Identify which cell holds the provided text, then report its [X, Y] central coordinate. 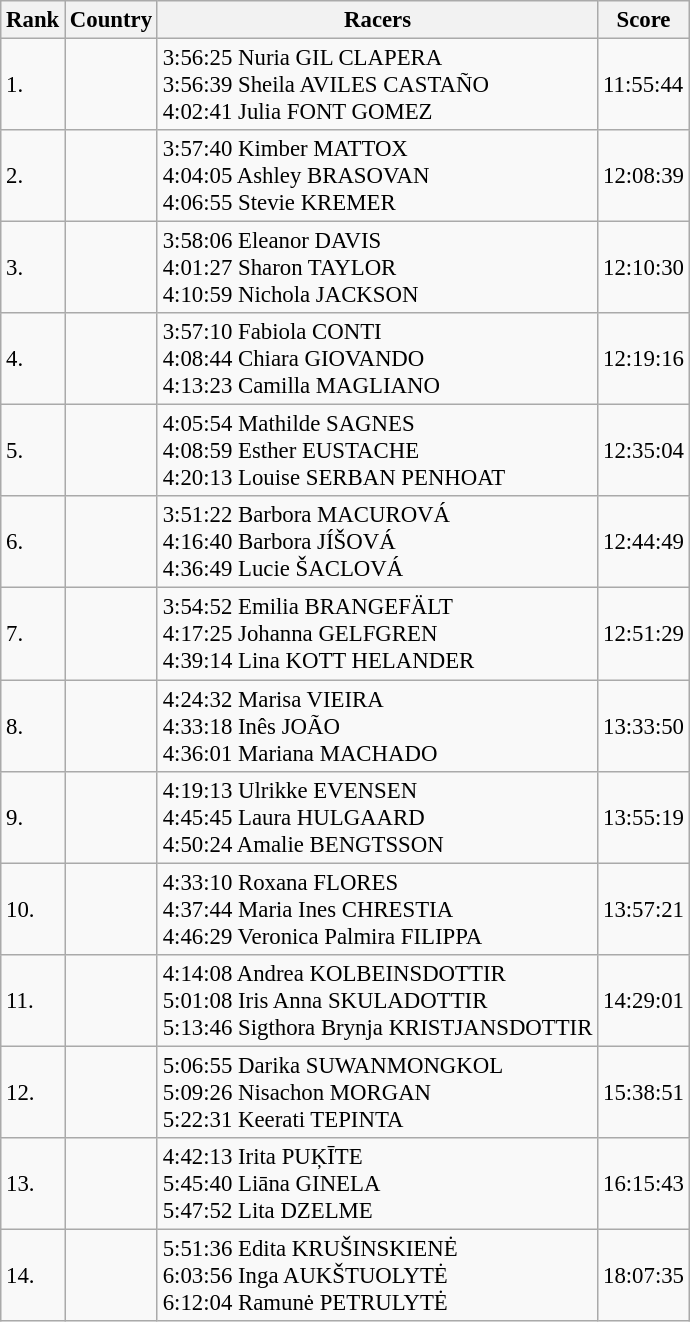
3:54:52 Emilia BRANGEFÄLT4:17:25 Johanna GELFGREN4:39:14 Lina KOTT HELANDER [377, 634]
10. [33, 909]
3:57:10 Fabiola CONTI4:08:44 Chiara GIOVANDO4:13:23 Camilla MAGLIANO [377, 359]
15:38:51 [644, 1092]
2. [33, 176]
Rank [33, 20]
4:05:54 Mathilde SAGNES4:08:59 Esther EUSTACHE4:20:13 Louise SERBAN PENHOAT [377, 451]
16:15:43 [644, 1184]
12. [33, 1092]
3:51:22 Barbora MACUROVÁ4:16:40 Barbora JÍŠOVÁ4:36:49 Lucie ŠACLOVÁ [377, 542]
5:51:36 Edita KRUŠINSKIENĖ6:03:56 Inga AUKŠTUOLYTĖ6:12:04 Ramunė PETRULYTĖ [377, 1275]
11. [33, 1000]
13. [33, 1184]
13:57:21 [644, 909]
12:08:39 [644, 176]
4:19:13 Ulrikke EVENSEN4:45:45 Laura HULGAARD4:50:24 Amalie BENGTSSON [377, 817]
6. [33, 542]
14:29:01 [644, 1000]
4:24:32 Marisa VIEIRA4:33:18 Inês JOÃO4:36:01 Mariana MACHADO [377, 726]
12:51:29 [644, 634]
12:35:04 [644, 451]
12:10:30 [644, 268]
5. [33, 451]
13:33:50 [644, 726]
Score [644, 20]
4. [33, 359]
7. [33, 634]
4:14:08 Andrea KOLBEINSDOTTIR5:01:08 Iris Anna SKULADOTTIR5:13:46 Sigthora Brynja KRISTJANSDOTTIR [377, 1000]
3:58:06 Eleanor DAVIS4:01:27 Sharon TAYLOR4:10:59 Nichola JACKSON [377, 268]
3:56:25 Nuria GIL CLAPERA3:56:39 Sheila AVILES CASTAÑO4:02:41 Julia FONT GOMEZ [377, 85]
8. [33, 726]
11:55:44 [644, 85]
4:33:10 Roxana FLORES4:37:44 Maria Ines CHRESTIA4:46:29 Veronica Palmira FILIPPA [377, 909]
9. [33, 817]
18:07:35 [644, 1275]
3. [33, 268]
1. [33, 85]
12:19:16 [644, 359]
4:42:13 Irita PUĶĪTE5:45:40 Liāna GINELA5:47:52 Lita DZELME [377, 1184]
3:57:40 Kimber MATTOX4:04:05 Ashley BRASOVAN4:06:55 Stevie KREMER [377, 176]
Country [112, 20]
12:44:49 [644, 542]
13:55:19 [644, 817]
5:06:55 Darika SUWANMONGKOL5:09:26 Nisachon MORGAN5:22:31 Keerati TEPINTA [377, 1092]
Racers [377, 20]
14. [33, 1275]
